From the cell containing the given text, extract its center point as (x, y) coordinate. 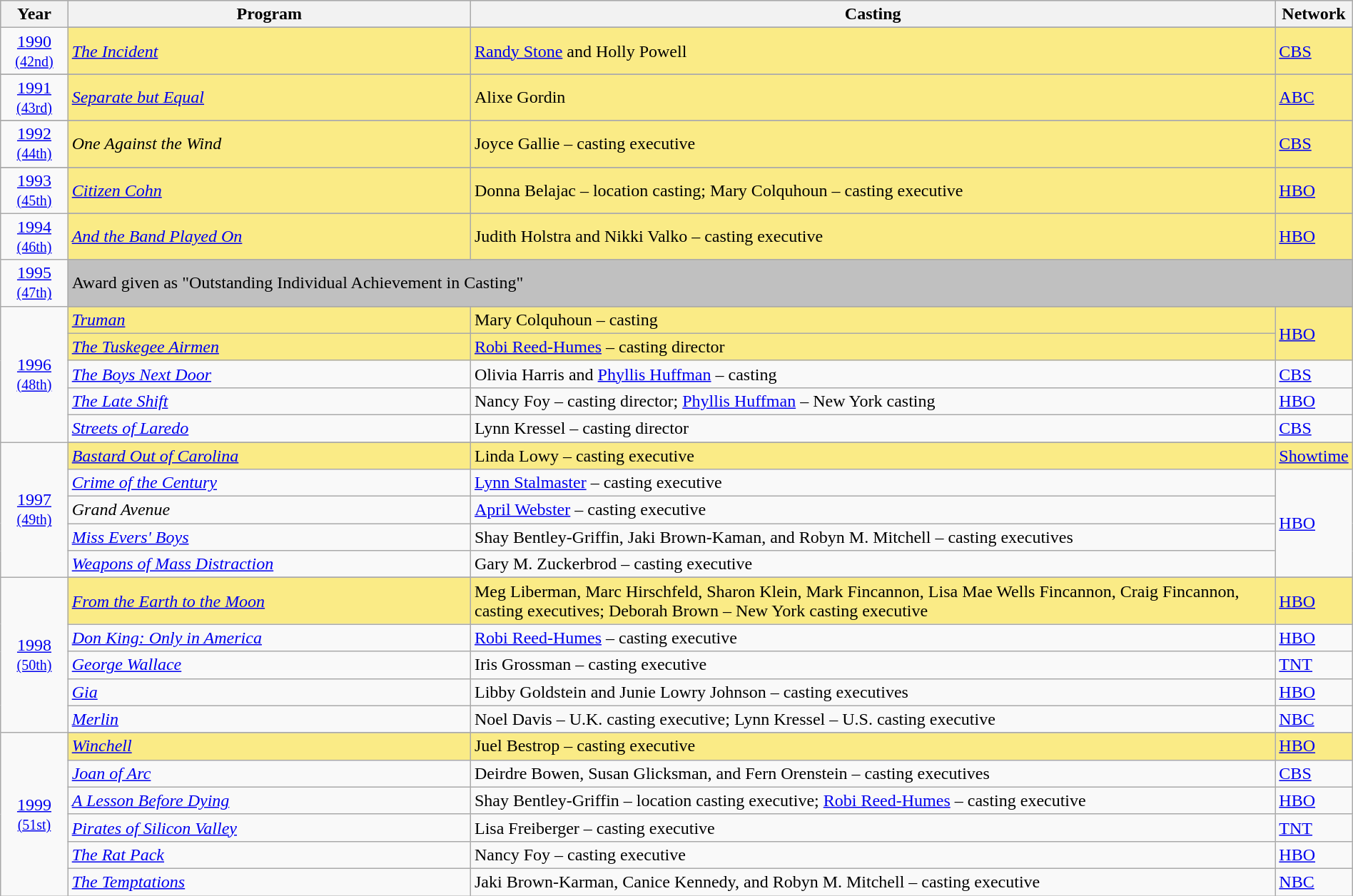
Juel Bestrop – casting executive (872, 746)
1990(42nd) (34, 51)
Don King: Only in America (269, 638)
Shay Bentley-Griffin – location casting executive; Robi Reed-Humes – casting executive (872, 800)
From the Earth to the Moon (269, 601)
Network (1314, 14)
Bastard Out of Carolina (269, 456)
George Wallace (269, 665)
1992(44th) (34, 144)
Truman (269, 320)
Alixe Gordin (872, 97)
Randy Stone and Holly Powell (872, 51)
Miss Evers' Boys (269, 537)
And the Band Played On (269, 237)
The Temptations (269, 882)
Jaki Brown-Karman, Canice Kennedy, and Robyn M. Mitchell – casting executive (872, 882)
Pirates of Silicon Valley (269, 828)
Gary M. Zuckerbrod – casting executive (872, 564)
Crime of the Century (269, 483)
Lisa Freiberger – casting executive (872, 828)
1993(45th) (34, 190)
1996(48th) (34, 374)
Iris Grossman – casting executive (872, 665)
Olivia Harris and Phyllis Huffman – casting (872, 374)
The Boys Next Door (269, 374)
Gia (269, 692)
Streets of Laredo (269, 428)
Judith Holstra and Nikki Valko – casting executive (872, 237)
Libby Goldstein and Junie Lowry Johnson – casting executives (872, 692)
Nancy Foy – casting executive (872, 855)
The Rat Pack (269, 855)
Noel Davis – U.K. casting executive; Lynn Kressel – U.S. casting executive (872, 719)
Deirdre Bowen, Susan Glicksman, and Fern Orenstein – casting executives (872, 773)
Separate but Equal (269, 97)
Robi Reed-Humes – casting executive (872, 638)
Casting (872, 14)
One Against the Wind (269, 144)
Grand Avenue (269, 510)
Citizen Cohn (269, 190)
Program (269, 14)
Award given as "Outstanding Individual Achievement in Casting" (710, 282)
Merlin (269, 719)
The Late Shift (269, 401)
Joyce Gallie – casting executive (872, 144)
The Tuskegee Airmen (269, 347)
Nancy Foy – casting director; Phyllis Huffman – New York casting (872, 401)
Weapons of Mass Distraction (269, 564)
1999(51st) (34, 814)
Lynn Stalmaster – casting executive (872, 483)
ABC (1314, 97)
April Webster – casting executive (872, 510)
1995(47th) (34, 282)
Shay Bentley-Griffin, Jaki Brown-Kaman, and Robyn M. Mitchell – casting executives (872, 537)
Mary Colquhoun – casting (872, 320)
1998(50th) (34, 655)
A Lesson Before Dying (269, 800)
Linda Lowy – casting executive (872, 456)
1991(43rd) (34, 97)
Winchell (269, 746)
Robi Reed-Humes – casting director (872, 347)
1997(49th) (34, 510)
Lynn Kressel – casting director (872, 428)
Year (34, 14)
Joan of Arc (269, 773)
Showtime (1314, 456)
Donna Belajac – location casting; Mary Colquhoun – casting executive (872, 190)
The Incident (269, 51)
1994(46th) (34, 237)
